Determine the (X, Y) coordinate at the center of the cell enclosing the given text.  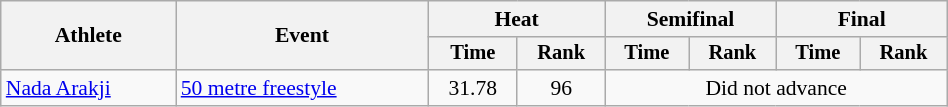
50 metre freestyle (302, 88)
Heat (516, 19)
96 (561, 88)
Athlete (88, 36)
Nada Arakji (88, 88)
Semifinal (690, 19)
Final (862, 19)
31.78 (472, 88)
Event (302, 36)
Did not advance (776, 88)
